Scan for the cell matching the given text and deliver its (X, Y) coordinate at center. 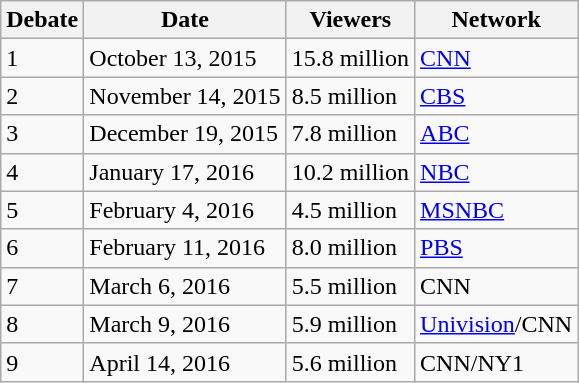
5.5 million (350, 286)
November 14, 2015 (185, 96)
ABC (496, 134)
1 (42, 58)
9 (42, 362)
October 13, 2015 (185, 58)
4.5 million (350, 210)
8.5 million (350, 96)
8.0 million (350, 248)
5.6 million (350, 362)
5.9 million (350, 324)
December 19, 2015 (185, 134)
CBS (496, 96)
10.2 million (350, 172)
February 11, 2016 (185, 248)
7.8 million (350, 134)
MSNBC (496, 210)
CNN/NY1 (496, 362)
Viewers (350, 20)
February 4, 2016 (185, 210)
3 (42, 134)
2 (42, 96)
March 9, 2016 (185, 324)
Univision/CNN (496, 324)
7 (42, 286)
March 6, 2016 (185, 286)
PBS (496, 248)
15.8 million (350, 58)
4 (42, 172)
6 (42, 248)
NBC (496, 172)
January 17, 2016 (185, 172)
Date (185, 20)
April 14, 2016 (185, 362)
5 (42, 210)
Network (496, 20)
Debate (42, 20)
8 (42, 324)
